Return the (X, Y) coordinate for the center point of the cell that contains the specified text.  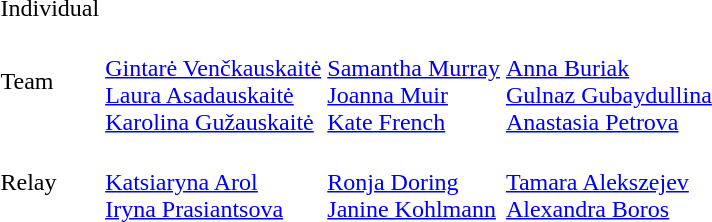
Samantha MurrayJoanna MuirKate French (414, 82)
Gintarė VenčkauskaitėLaura AsadauskaitėKarolina Gužauskaitė (214, 82)
